Extract the [X, Y] coordinate from the center of the cell holding the provided text.  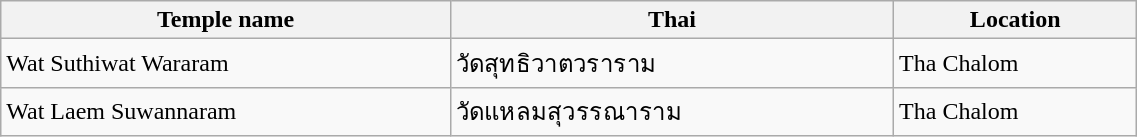
Location [1016, 20]
Thai [672, 20]
Wat Suthiwat Wararam [226, 64]
Temple name [226, 20]
วัดแหลมสุวรรณาราม [672, 112]
Wat Laem Suwannaram [226, 112]
วัดสุทธิวาตวราราม [672, 64]
